Locate the cell with the specified text and output its [X, Y] center coordinate. 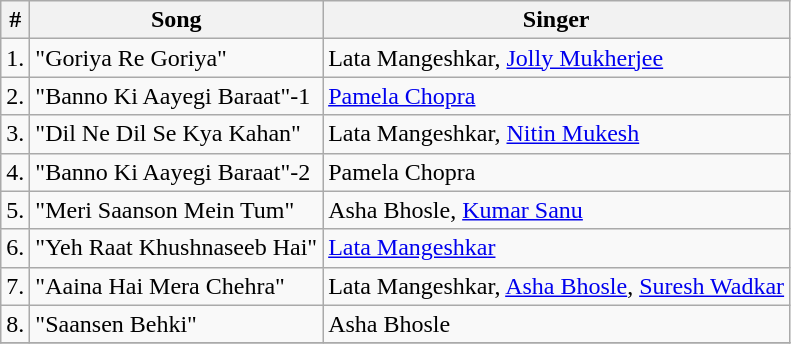
Singer [556, 20]
# [16, 20]
"Dil Ne Dil Se Kya Kahan" [176, 134]
1. [16, 58]
"Banno Ki Aayegi Baraat"-2 [176, 172]
Lata Mangeshkar, Nitin Mukesh [556, 134]
Asha Bhosle, Kumar Sanu [556, 210]
5. [16, 210]
Lata Mangeshkar [556, 248]
"Aaina Hai Mera Chehra" [176, 286]
7. [16, 286]
6. [16, 248]
Lata Mangeshkar, Jolly Mukherjee [556, 58]
Lata Mangeshkar, Asha Bhosle, Suresh Wadkar [556, 286]
"Meri Saanson Mein Tum" [176, 210]
"Banno Ki Aayegi Baraat"-1 [176, 96]
2. [16, 96]
8. [16, 324]
"Yeh Raat Khushnaseeb Hai" [176, 248]
3. [16, 134]
Song [176, 20]
Asha Bhosle [556, 324]
4. [16, 172]
"Saansen Behki" [176, 324]
"Goriya Re Goriya" [176, 58]
